Search for the cell housing the specified text and yield its [x, y] center coordinate. 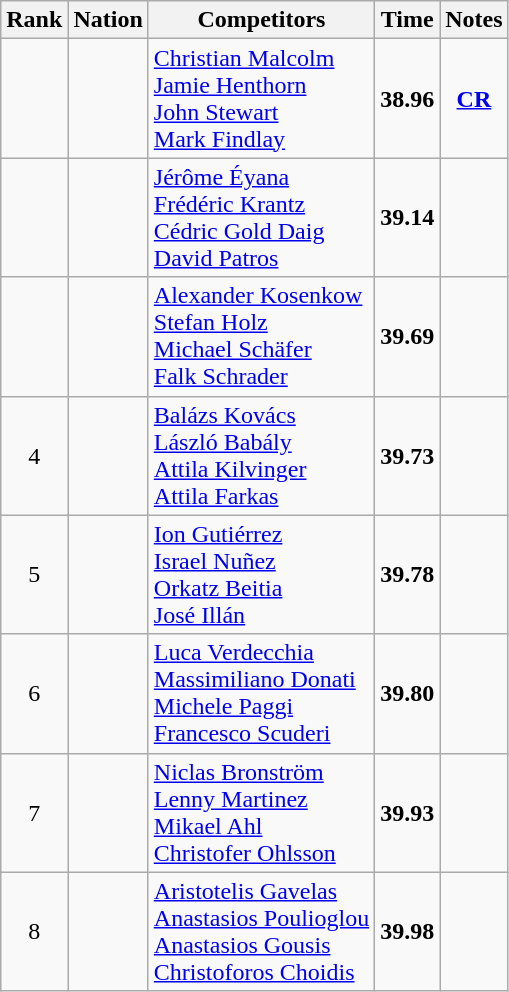
39.93 [408, 812]
39.69 [408, 336]
39.80 [408, 694]
Niclas BronströmLenny MartinezMikael AhlChristofer Ohlsson [261, 812]
Competitors [261, 20]
5 [34, 574]
Nation [108, 20]
Aristotelis GavelasAnastasios PoulioglouAnastasios GousisChristoforos Choidis [261, 932]
Luca VerdecchiaMassimiliano DonatiMichele PaggiFrancesco Scuderi [261, 694]
7 [34, 812]
Rank [34, 20]
39.14 [408, 218]
CR [474, 98]
8 [34, 932]
Notes [474, 20]
Balázs KovácsLászló BabályAttila KilvingerAttila Farkas [261, 456]
Time [408, 20]
39.98 [408, 932]
Christian MalcolmJamie HenthornJohn StewartMark Findlay [261, 98]
39.73 [408, 456]
Ion GutiérrezIsrael NuñezOrkatz BeitiaJosé Illán [261, 574]
Jérôme ÉyanaFrédéric KrantzCédric Gold DaigDavid Patros [261, 218]
4 [34, 456]
6 [34, 694]
38.96 [408, 98]
39.78 [408, 574]
Alexander KosenkowStefan HolzMichael SchäferFalk Schrader [261, 336]
